Pinpoint the cell where the given text exists, returning its [x, y] midpoint coordinate. 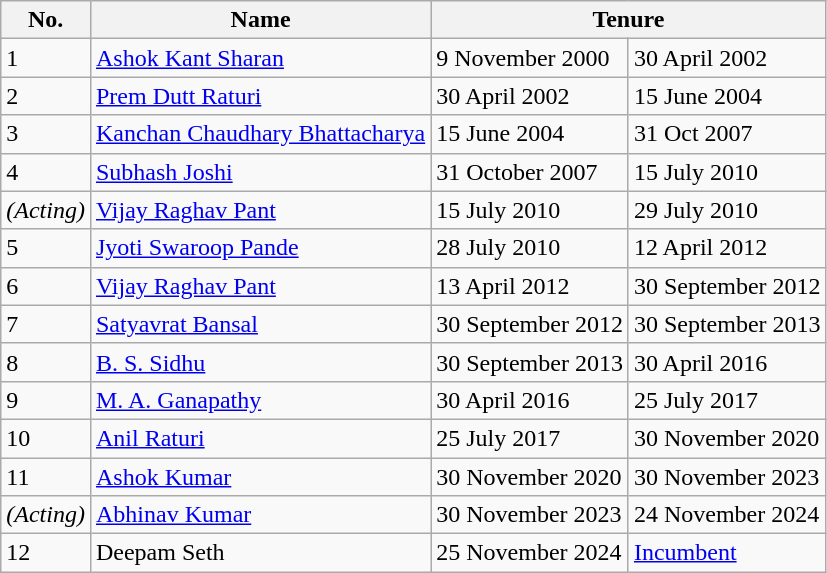
8 [46, 362]
12 [46, 553]
Ashok Kumar [260, 477]
29 July 2010 [727, 210]
5 [46, 248]
31 Oct 2007 [727, 134]
Prem Dutt Raturi [260, 96]
Name [260, 20]
9 November 2000 [530, 58]
28 July 2010 [530, 248]
M. A. Ganapathy [260, 400]
1 [46, 58]
B. S. Sidhu [260, 362]
Subhash Joshi [260, 172]
2 [46, 96]
No. [46, 20]
25 November 2024 [530, 553]
3 [46, 134]
Anil Raturi [260, 438]
10 [46, 438]
11 [46, 477]
6 [46, 286]
Kanchan Chaudhary Bhattacharya [260, 134]
9 [46, 400]
13 April 2012 [530, 286]
Jyoti Swaroop Pande [260, 248]
4 [46, 172]
12 April 2012 [727, 248]
Deepam Seth [260, 553]
31 October 2007 [530, 172]
Incumbent [727, 553]
Ashok Kant Sharan [260, 58]
Tenure [628, 20]
24 November 2024 [727, 515]
Abhinav Kumar [260, 515]
7 [46, 324]
Satyavrat Bansal [260, 324]
